Pinpoint the cell where the given text exists, returning its (x, y) midpoint coordinate. 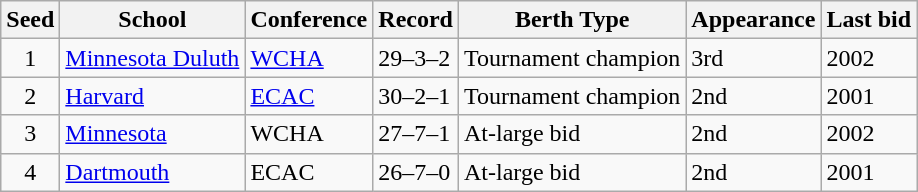
Seed (30, 20)
30–2–1 (416, 96)
Record (416, 20)
1 (30, 58)
29–3–2 (416, 58)
School (152, 20)
Minnesota (152, 134)
3rd (754, 58)
Conference (309, 20)
3 (30, 134)
26–7–0 (416, 172)
Appearance (754, 20)
Minnesota Duluth (152, 58)
Harvard (152, 96)
27–7–1 (416, 134)
Last bid (869, 20)
Berth Type (572, 20)
Dartmouth (152, 172)
2 (30, 96)
4 (30, 172)
